Detect which cell encompasses the target text, then output its [x, y] center coordinate. 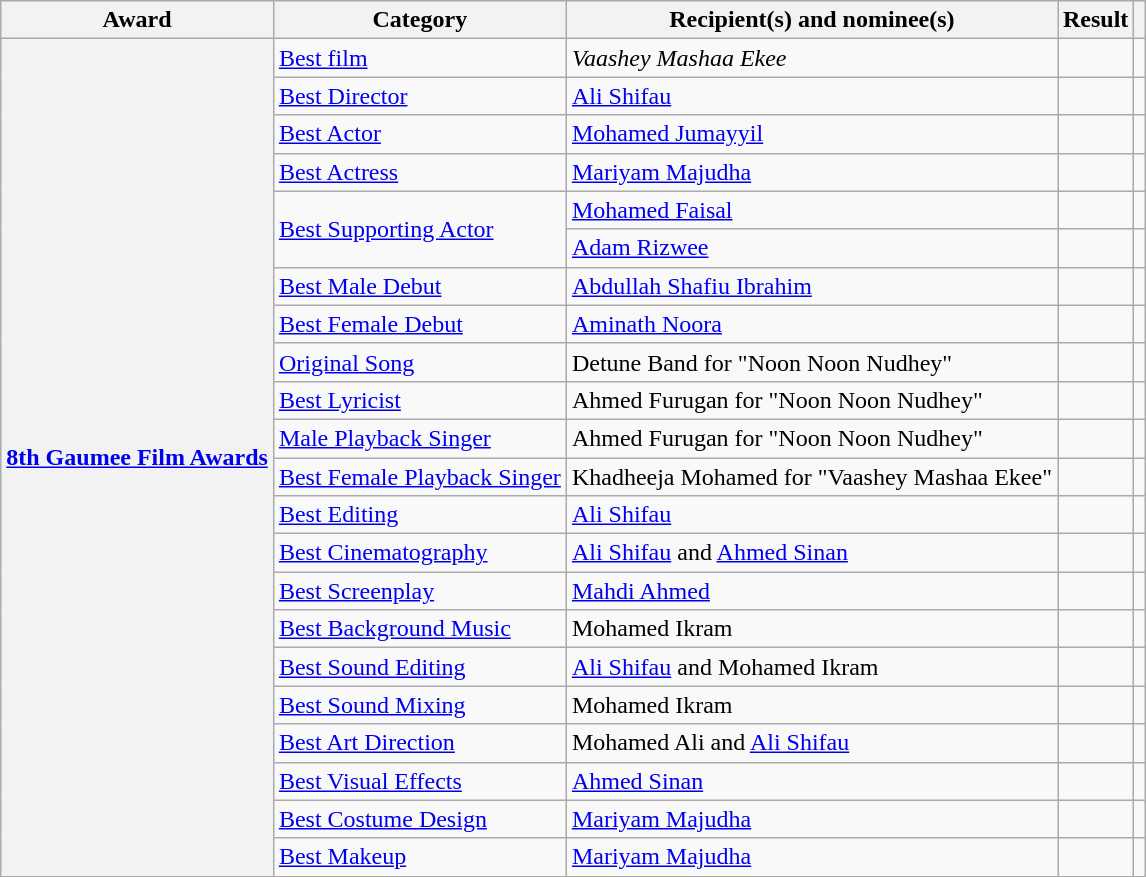
Recipient(s) and nominee(s) [812, 20]
Best Editing [420, 515]
Abdullah Shafiu Ibrahim [812, 286]
Best Female Playback Singer [420, 477]
Detune Band for "Noon Noon Nudhey" [812, 362]
Best Sound Editing [420, 667]
Vaashey Mashaa Ekee [812, 58]
Best Screenplay [420, 591]
Khadheeja Mohamed for "Vaashey Mashaa Ekee" [812, 477]
Adam Rizwee [812, 248]
Mohamed Jumayyil [812, 134]
Best Art Direction [420, 743]
Mohamed Faisal [812, 210]
Ali Shifau and Mohamed Ikram [812, 667]
Mohamed Ali and Ali Shifau [812, 743]
Best Male Debut [420, 286]
Best Sound Mixing [420, 705]
Best Female Debut [420, 324]
Aminath Noora [812, 324]
Best film [420, 58]
Best Cinematography [420, 553]
Category [420, 20]
Ali Shifau and Ahmed Sinan [812, 553]
8th Gaumee Film Awards [138, 458]
Best Costume Design [420, 819]
Male Playback Singer [420, 438]
Best Makeup [420, 857]
Best Actor [420, 134]
Result [1096, 20]
Best Actress [420, 172]
Best Supporting Actor [420, 229]
Ahmed Sinan [812, 781]
Original Song [420, 362]
Best Background Music [420, 629]
Mahdi Ahmed [812, 591]
Award [138, 20]
Best Visual Effects [420, 781]
Best Director [420, 96]
Best Lyricist [420, 400]
